Scan for the cell matching the given text and deliver its [X, Y] coordinate at center. 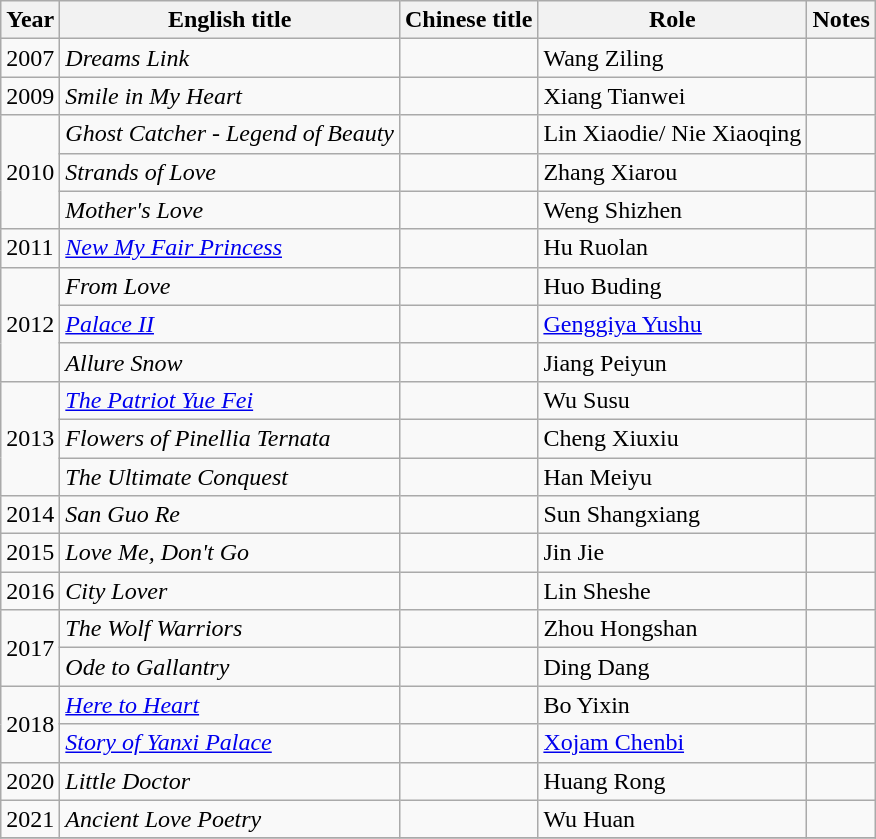
Xiang Tianwei [672, 96]
2010 [30, 172]
Wang Ziling [672, 58]
Love Me, Don't Go [230, 553]
Here to Heart [230, 705]
2020 [30, 781]
2009 [30, 96]
From Love [230, 286]
Jin Jie [672, 553]
Weng Shizhen [672, 210]
Ode to Gallantry [230, 667]
San Guo Re [230, 515]
Han Meiyu [672, 477]
Zhou Hongshan [672, 629]
Palace II [230, 324]
Sun Shangxiang [672, 515]
Chinese title [468, 20]
The Wolf Warriors [230, 629]
City Lover [230, 591]
2021 [30, 819]
Ding Dang [672, 667]
2011 [30, 248]
2016 [30, 591]
Ghost Catcher - Legend of Beauty [230, 134]
Genggiya Yushu [672, 324]
2014 [30, 515]
The Ultimate Conquest [230, 477]
2017 [30, 648]
Role [672, 20]
2013 [30, 438]
Wu Susu [672, 400]
Smile in My Heart [230, 96]
Lin Sheshe [672, 591]
Lin Xiaodie/ Nie Xiaoqing [672, 134]
Notes [841, 20]
2007 [30, 58]
Bo Yixin [672, 705]
Cheng Xiuxiu [672, 438]
2018 [30, 724]
Mother's Love [230, 210]
Flowers of Pinellia Ternata [230, 438]
Wu Huan [672, 819]
Jiang Peiyun [672, 362]
Ancient Love Poetry [230, 819]
Dreams Link [230, 58]
Strands of Love [230, 172]
Huo Buding [672, 286]
Story of Yanxi Palace [230, 743]
2012 [30, 324]
Zhang Xiarou [672, 172]
Huang Rong [672, 781]
Xojam Chenbi [672, 743]
Little Doctor [230, 781]
English title [230, 20]
Year [30, 20]
Allure Snow [230, 362]
New My Fair Princess [230, 248]
The Patriot Yue Fei [230, 400]
Hu Ruolan [672, 248]
2015 [30, 553]
